Capture the cell that displays the provided text and extract its [x, y] central coordinate. 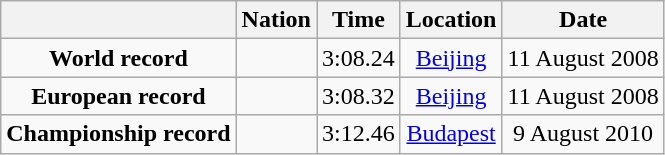
3:08.24 [358, 58]
World record [118, 58]
Nation [276, 20]
9 August 2010 [583, 134]
European record [118, 96]
3:08.32 [358, 96]
Budapest [451, 134]
Championship record [118, 134]
Time [358, 20]
Location [451, 20]
Date [583, 20]
3:12.46 [358, 134]
